Determine the (X, Y) coordinate at the center of the cell enclosing the given text.  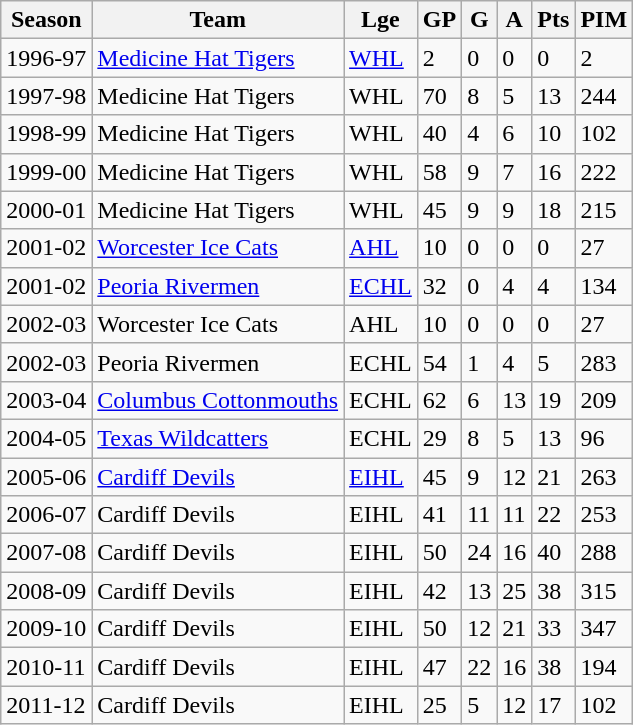
134 (604, 286)
2008-09 (46, 591)
263 (604, 477)
1997-98 (46, 96)
58 (439, 172)
2007-08 (46, 553)
42 (439, 591)
2010-11 (46, 667)
253 (604, 515)
41 (439, 515)
70 (439, 96)
215 (604, 210)
222 (604, 172)
Team (218, 20)
18 (554, 210)
1999-00 (46, 172)
347 (604, 629)
19 (554, 400)
Texas Wildcatters (218, 438)
2005-06 (46, 477)
194 (604, 667)
Pts (554, 20)
1 (480, 362)
288 (604, 553)
1998-99 (46, 134)
Season (46, 20)
96 (604, 438)
244 (604, 96)
GP (439, 20)
47 (439, 667)
A (514, 20)
17 (554, 705)
2004-05 (46, 438)
209 (604, 400)
2003-04 (46, 400)
29 (439, 438)
283 (604, 362)
33 (554, 629)
62 (439, 400)
1996-97 (46, 58)
2009-10 (46, 629)
7 (514, 172)
32 (439, 286)
2011-12 (46, 705)
315 (604, 591)
Lge (381, 20)
G (480, 20)
Columbus Cottonmouths (218, 400)
2000-01 (46, 210)
2006-07 (46, 515)
24 (480, 553)
54 (439, 362)
PIM (604, 20)
